Extract the (x, y) coordinate from the center of the cell holding the provided text.  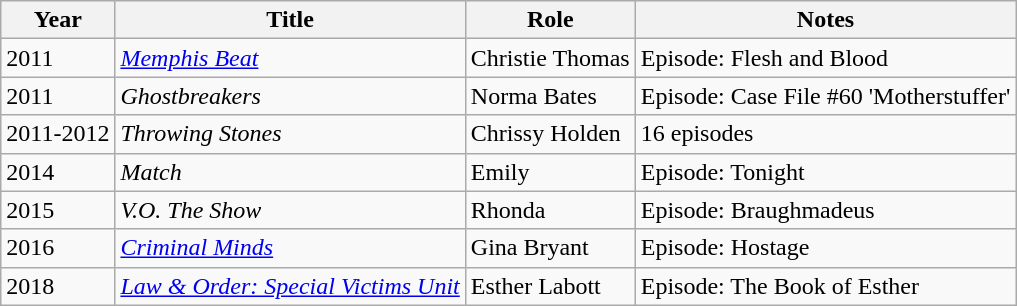
Notes (826, 20)
Gina Bryant (550, 248)
Title (290, 20)
2016 (58, 248)
Year (58, 20)
Norma Bates (550, 96)
Law & Order: Special Victims Unit (290, 286)
Match (290, 172)
Emily (550, 172)
V.O. The Show (290, 210)
16 episodes (826, 134)
2014 (58, 172)
2011-2012 (58, 134)
Episode: Case File #60 'Motherstuffer' (826, 96)
Episode: Braughmadeus (826, 210)
Memphis Beat (290, 58)
Throwing Stones (290, 134)
2015 (58, 210)
2018 (58, 286)
Ghostbreakers (290, 96)
Christie Thomas (550, 58)
Esther Labott (550, 286)
Episode: Flesh and Blood (826, 58)
Episode: Tonight (826, 172)
Criminal Minds (290, 248)
Rhonda (550, 210)
Chrissy Holden (550, 134)
Episode: Hostage (826, 248)
Episode: The Book of Esther (826, 286)
Role (550, 20)
